Output the (X, Y) coordinate of the center of the cell containing the given text.  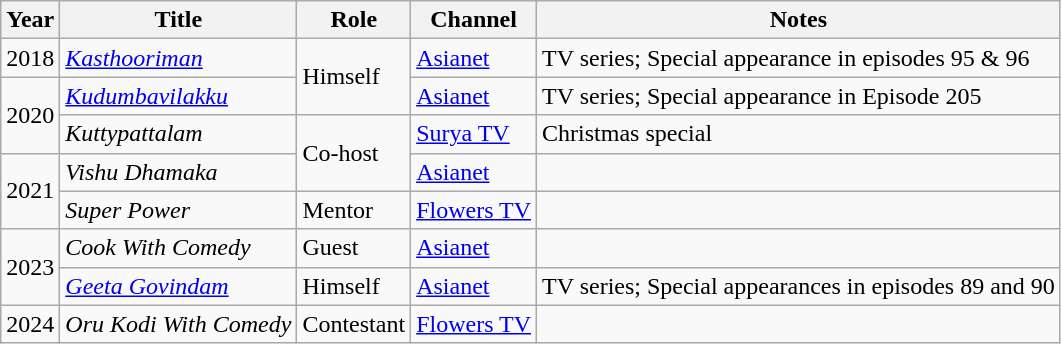
Kudumbavilakku (178, 96)
Contestant (354, 324)
Notes (799, 20)
2023 (30, 267)
TV series; Special appearances in episodes 89 and 90 (799, 286)
Title (178, 20)
2021 (30, 191)
TV series; Special appearance in episodes 95 & 96 (799, 58)
Cook With Comedy (178, 248)
Mentor (354, 210)
Vishu Dhamaka (178, 172)
Kuttypattalam (178, 134)
2024 (30, 324)
Christmas special (799, 134)
Year (30, 20)
Oru Kodi With Comedy (178, 324)
Super Power (178, 210)
TV series; Special appearance in Episode 205 (799, 96)
Surya TV (474, 134)
Role (354, 20)
Guest (354, 248)
Channel (474, 20)
Kasthooriman (178, 58)
2020 (30, 115)
2018 (30, 58)
Geeta Govindam (178, 286)
Co-host (354, 153)
